Identify which cell holds the provided text, then report its (X, Y) central coordinate. 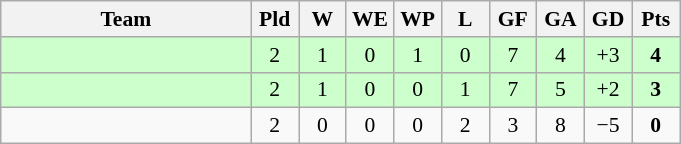
W (322, 19)
−5 (608, 126)
WP (418, 19)
GA (561, 19)
L (465, 19)
GF (513, 19)
Pts (656, 19)
Team (126, 19)
Pld (275, 19)
5 (561, 90)
GD (608, 19)
WE (370, 19)
8 (561, 126)
+3 (608, 55)
+2 (608, 90)
